Capture the cell that displays the provided text and extract its [X, Y] central coordinate. 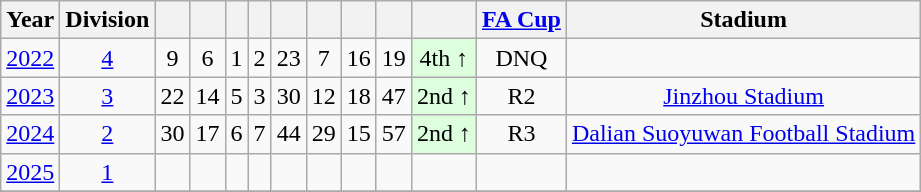
12 [324, 96]
DNQ [521, 58]
FA Cup [521, 20]
2024 [30, 134]
4 [108, 58]
9 [172, 58]
R3 [521, 134]
2022 [30, 58]
5 [236, 96]
44 [288, 134]
4th ↑ [444, 58]
14 [208, 96]
47 [394, 96]
29 [324, 134]
18 [358, 96]
19 [394, 58]
17 [208, 134]
15 [358, 134]
2025 [30, 172]
Dalian Suoyuwan Football Stadium [743, 134]
R2 [521, 96]
2023 [30, 96]
Division [108, 20]
Year [30, 20]
57 [394, 134]
22 [172, 96]
Stadium [743, 20]
16 [358, 58]
Jinzhou Stadium [743, 96]
23 [288, 58]
